Identify which cell holds the provided text, then report its [X, Y] central coordinate. 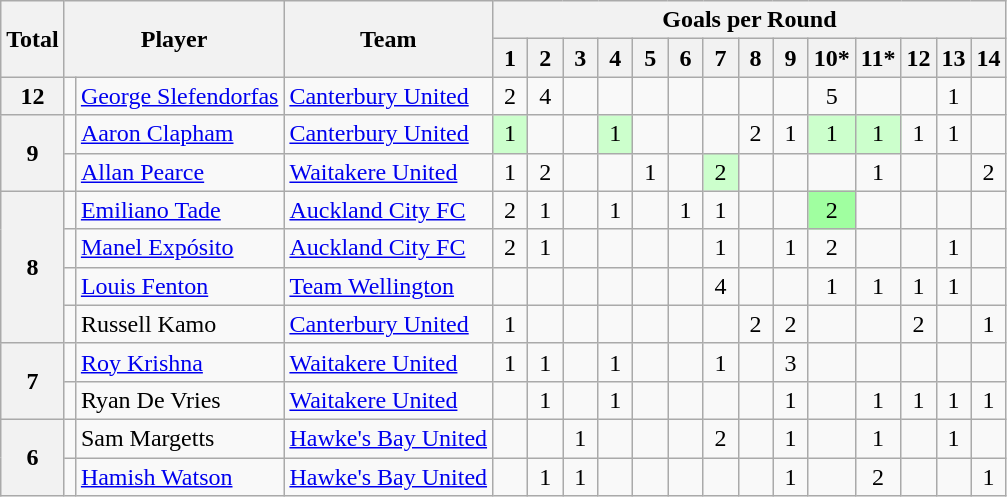
Hamish Watson [180, 477]
14 [988, 58]
Goals per Round [750, 20]
Louis Fenton [180, 286]
Player [174, 39]
11* [878, 58]
Sam Margetts [180, 438]
George Slefendorfas [180, 96]
10* [832, 58]
13 [954, 58]
Team Wellington [388, 286]
Team [388, 39]
Total [33, 39]
Allan Pearce [180, 172]
Roy Krishna [180, 362]
Emiliano Tade [180, 210]
Ryan De Vries [180, 400]
Aaron Clapham [180, 134]
Manel Expósito [180, 248]
Russell Kamo [180, 324]
